Return the [X, Y] coordinate for the center point of the cell that contains the specified text.  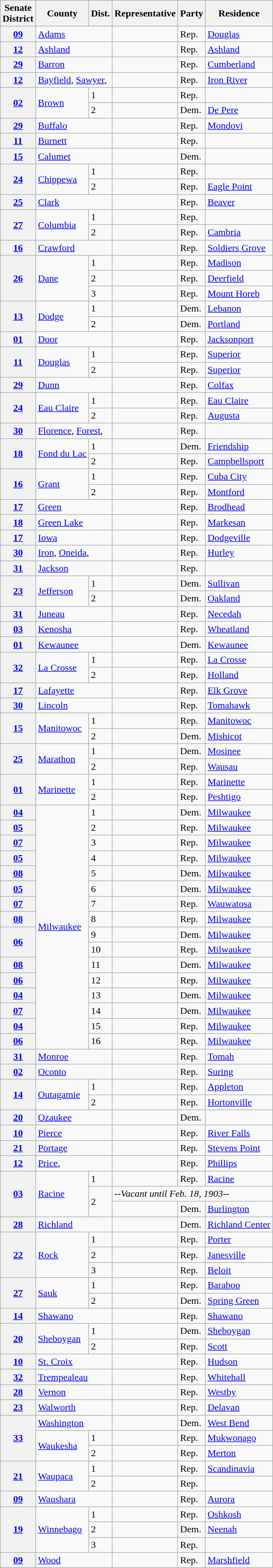
Green Lake [74, 522]
Juneau [74, 614]
Beaver [239, 202]
Scott [239, 1346]
Representative [145, 14]
Wood [74, 1560]
Richland Center [239, 1224]
Dunn [74, 385]
Jackson [74, 568]
Stevens Point [239, 1148]
Winnebago [62, 1530]
Brown [62, 103]
Dist. [100, 14]
Baraboo [239, 1285]
Hurley [239, 553]
Necedah [239, 614]
Mosinee [239, 751]
Iron River [239, 80]
6 [100, 888]
Brodhead [239, 507]
Portland [239, 324]
9 [100, 935]
Waupaca [62, 1476]
Oakland [239, 599]
Merton [239, 1453]
Scandinavia [239, 1469]
Barron [74, 65]
Montford [239, 492]
Rock [62, 1255]
Wausau [239, 767]
County [62, 14]
7 [100, 904]
Wheatland [239, 629]
Green [74, 507]
Dodgeville [239, 538]
22 [18, 1255]
Hudson [239, 1362]
Mishicot [239, 736]
Cuba City [239, 477]
Richland [74, 1224]
Markesan [239, 522]
Kenosha [74, 629]
Bayfield, Sawyer, [74, 80]
Ozaukee [74, 1117]
Augusta [239, 415]
Washington [74, 1423]
8 [100, 919]
Jefferson [62, 591]
Pierce [74, 1133]
Appleton [239, 1087]
Florence, Forest, [74, 431]
Westby [239, 1392]
Spring Green [239, 1301]
Lebanon [239, 309]
Walworth [74, 1407]
Jacksonport [239, 339]
Peshtigo [239, 797]
Eagle Point [239, 186]
33 [18, 1438]
Fond du Lac [62, 454]
Iowa [74, 538]
SenateDistrict [18, 14]
Dane [62, 278]
Price, [74, 1163]
Calumet [74, 156]
Beloit [239, 1270]
5 [100, 873]
Soldiers Grove [239, 248]
Oshkosh [239, 1514]
Waushara [74, 1499]
--Vacant until Feb. 18, 1903-- [192, 1194]
19 [18, 1530]
Marathon [62, 759]
Adams [74, 34]
Madison [239, 263]
Residence [239, 14]
Phillips [239, 1163]
Vernon [74, 1392]
Mount Horeb [239, 293]
Portage [74, 1148]
Mukwonago [239, 1438]
Dodge [62, 316]
Waukesha [62, 1446]
Porter [239, 1240]
Holland [239, 675]
Neenah [239, 1530]
De Pere [239, 110]
Door [74, 339]
Colfax [239, 385]
Wauwatosa [239, 904]
Whitehall [239, 1377]
4 [100, 858]
Sullivan [239, 583]
Marshfield [239, 1560]
Campbellsport [239, 461]
Hortonville [239, 1102]
Tomah [239, 1056]
Delavan [239, 1407]
Crawford [74, 248]
26 [18, 278]
Lincoln [74, 706]
Party [192, 14]
Outagamie [62, 1095]
Burlington [239, 1209]
Monroe [74, 1056]
Cambria [239, 233]
Suring [239, 1072]
Grant [62, 484]
Columbia [62, 225]
River Falls [239, 1133]
Friendship [239, 446]
Oconto [74, 1072]
Aurora [239, 1499]
Iron, Oneida, [74, 553]
Deerfield [239, 278]
Clark [74, 202]
Burnett [74, 141]
Janesville [239, 1255]
Tomahawk [239, 706]
Chippewa [62, 179]
Mondovi [239, 125]
Elk Grove [239, 690]
Sauk [62, 1293]
Buffalo [74, 125]
St. Croix [74, 1362]
Lafayette [74, 690]
West Bend [239, 1423]
Trempealeau [74, 1377]
Cumberland [239, 65]
